Pinpoint the cell where the given text exists, returning its (x, y) midpoint coordinate. 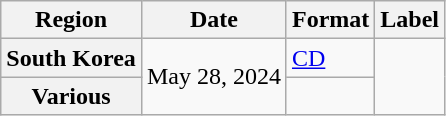
Date (214, 20)
Various (72, 96)
Label (410, 20)
Region (72, 20)
May 28, 2024 (214, 77)
CD (330, 58)
South Korea (72, 58)
Format (330, 20)
